Capture the cell that displays the provided text and extract its [x, y] central coordinate. 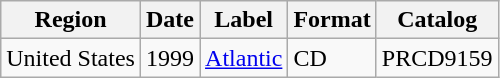
Catalog [437, 20]
1999 [170, 58]
CD [332, 58]
Format [332, 20]
Region [71, 20]
Atlantic [244, 58]
Label [244, 20]
United States [71, 58]
PRCD9159 [437, 58]
Date [170, 20]
